Locate the cell with the specified text and output its (X, Y) center coordinate. 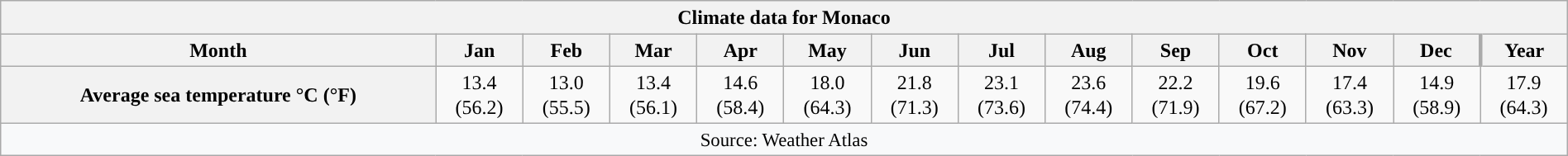
17.9(64.3) (1523, 94)
23.1(73.6) (1001, 94)
13.4(56.1) (653, 94)
Month (218, 50)
23.6(74.4) (1088, 94)
14.6(58.4) (741, 94)
Jul (1001, 50)
21.8(71.3) (915, 94)
Feb (566, 50)
22.2(71.9) (1176, 94)
Year (1523, 50)
Average sea temperature °C (°F) (218, 94)
Apr (741, 50)
19.6(67.2) (1262, 94)
Nov (1350, 50)
Source: Weather Atlas (784, 139)
Climate data for Monaco (784, 17)
13.4(56.2) (480, 94)
Aug (1088, 50)
18.0(64.3) (827, 94)
May (827, 50)
Oct (1262, 50)
13.0(55.5) (566, 94)
Jun (915, 50)
Mar (653, 50)
Jan (480, 50)
Dec (1437, 50)
14.9(58.9) (1437, 94)
Sep (1176, 50)
17.4(63.3) (1350, 94)
